Return (X, Y) of the center of cell containing provided text 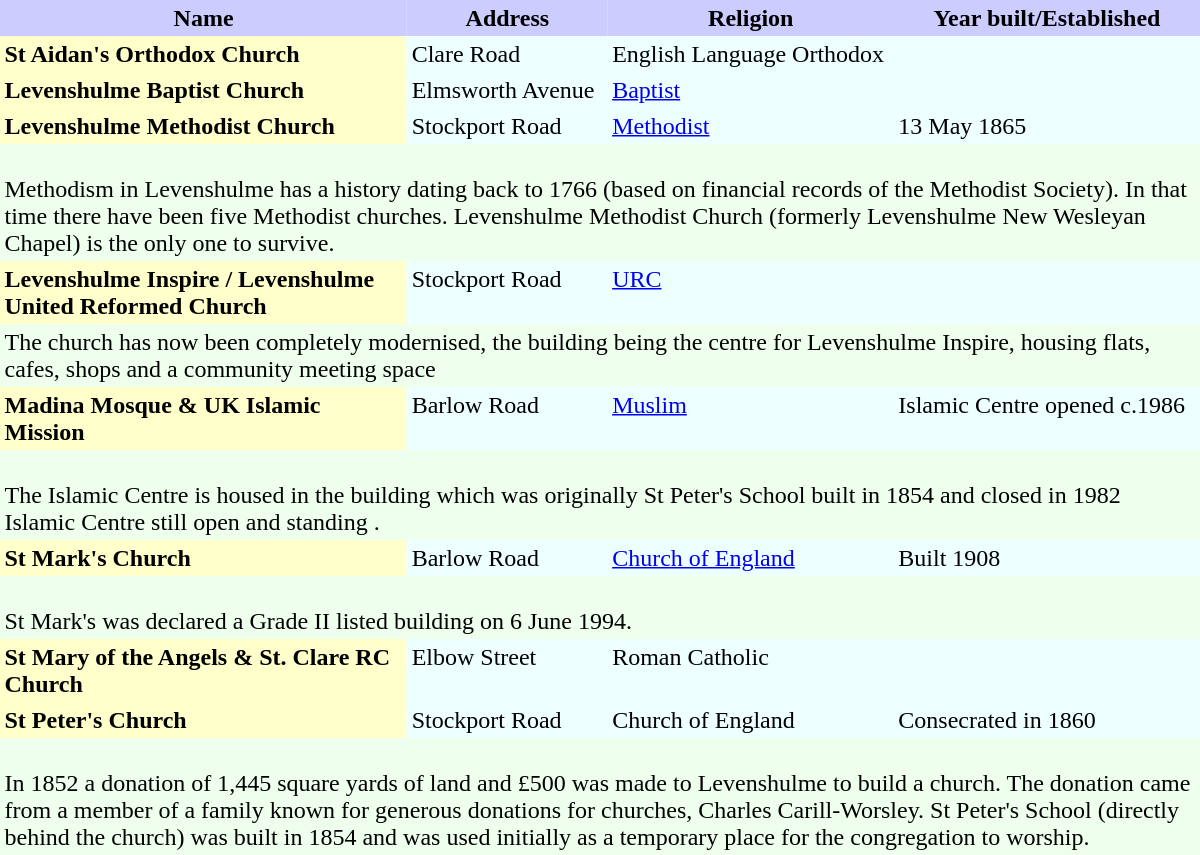
St Aidan's Orthodox Church (204, 54)
St Peter's Church (204, 720)
Muslim (751, 418)
Elmsworth Avenue (508, 90)
St Mark's Church (204, 558)
Built 1908 (1047, 558)
Islamic Centre opened c.1986 (1047, 418)
Baptist (751, 90)
Methodist (751, 126)
Elbow Street (508, 670)
Madina Mosque & UK Islamic Mission (204, 418)
Name (204, 18)
Levenshulme Baptist Church (204, 90)
St Mark's was declared a Grade II listed building on 6 June 1994. (600, 608)
Address (508, 18)
Levenshulme Methodist Church (204, 126)
13 May 1865 (1047, 126)
Religion (751, 18)
Roman Catholic (751, 670)
Levenshulme Inspire / Levenshulme United Reformed Church (204, 292)
Year built/Established (1047, 18)
Clare Road (508, 54)
Consecrated in 1860 (1047, 720)
English Language Orthodox (751, 54)
St Mary of the Angels & St. Clare RC Church (204, 670)
URC (751, 292)
